Detect which cell encompasses the target text, then output its [X, Y] center coordinate. 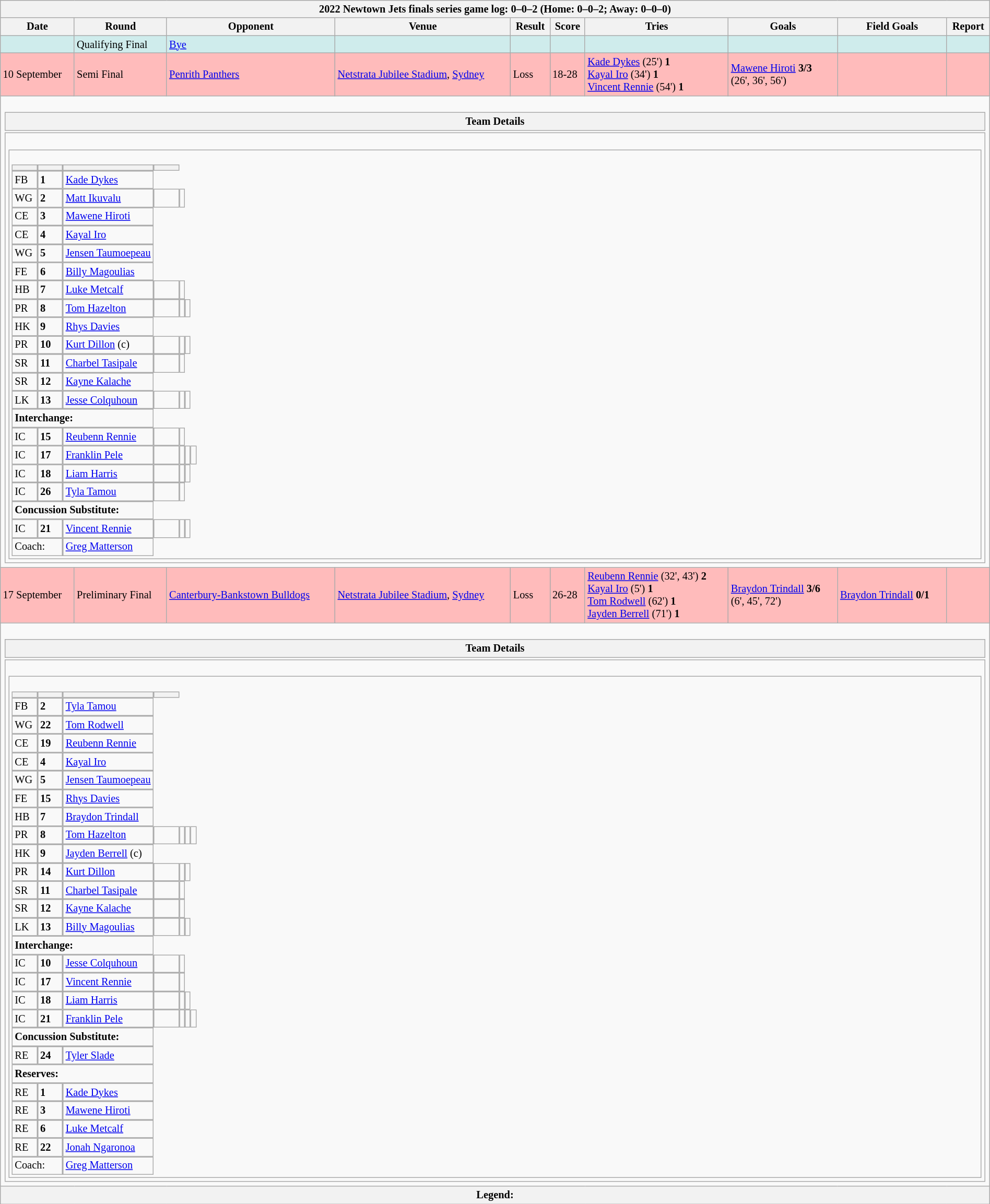
Score [567, 27]
Braydon Trindall [108, 817]
Legend: [495, 1195]
Braydon Trindall 0/1 [892, 595]
Round [120, 27]
18-28 [567, 74]
Reserves: [82, 1073]
Result [531, 27]
Qualifying Final [120, 44]
Braydon Trindall 3/6(6', 45', 72') [783, 595]
10 September [38, 74]
26 [50, 492]
Date [38, 27]
Matt Ikuvalu [108, 197]
Canterbury-Bankstown Bulldogs [251, 595]
17 September [38, 595]
Venue [423, 27]
Tyler Slade [108, 1055]
Semi Final [120, 74]
2022 Newtown Jets finals series game log: 0–0–2 (Home: 0–0–2; Away: 0–0–0) [495, 9]
Bye [251, 44]
Goals [783, 27]
Tom Rodwell [108, 725]
Jayden Berrell (c) [108, 853]
24 [50, 1055]
Kurt Dillon [108, 872]
14 [50, 872]
Preliminary Final [120, 595]
Field Goals [892, 27]
Mawene Hiroti 3/3(26', 36', 56') [783, 74]
Kade Dykes (25') 1Kayal Iro (34') 1Vincent Rennie (54') 1 [657, 74]
Opponent [251, 27]
Jonah Ngaronoa [108, 1147]
Reubenn Rennie (32', 43') 2Kayal Iro (5') 1Tom Rodwell (62') 1Jayden Berrell (71') 1 [657, 595]
Penrith Panthers [251, 74]
Kurt Dillon (c) [108, 345]
19 [50, 743]
26-28 [567, 595]
Tries [657, 27]
Report [968, 27]
